Pinpoint the cell where the given text exists, returning its [x, y] midpoint coordinate. 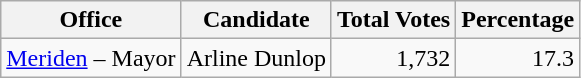
Meriden – Mayor [91, 58]
1,732 [393, 58]
17.3 [518, 58]
Candidate [256, 20]
Arline Dunlop [256, 58]
Percentage [518, 20]
Office [91, 20]
Total Votes [393, 20]
